Return (X, Y) of the center of cell containing provided text 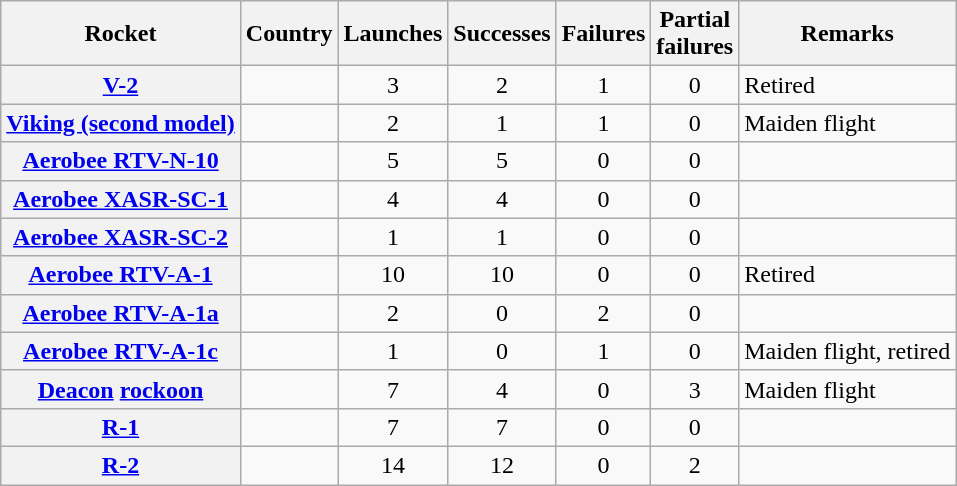
Remarks (848, 34)
Maiden flight, retired (848, 351)
Country (289, 34)
14 (393, 465)
R-1 (121, 427)
12 (502, 465)
Aerobee RTV-A-1c (121, 351)
Deacon rockoon (121, 389)
Viking (second model) (121, 123)
R-2 (121, 465)
Aerobee RTV-N-10 (121, 161)
Partialfailures (695, 34)
Successes (502, 34)
Launches (393, 34)
V-2 (121, 85)
Aerobee XASR-SC-2 (121, 237)
Rocket (121, 34)
Aerobee RTV-A-1a (121, 313)
Failures (604, 34)
Aerobee RTV-A-1 (121, 275)
Aerobee XASR-SC-1 (121, 199)
